Determine the [X, Y] coordinate at the center of the cell enclosing the given text.  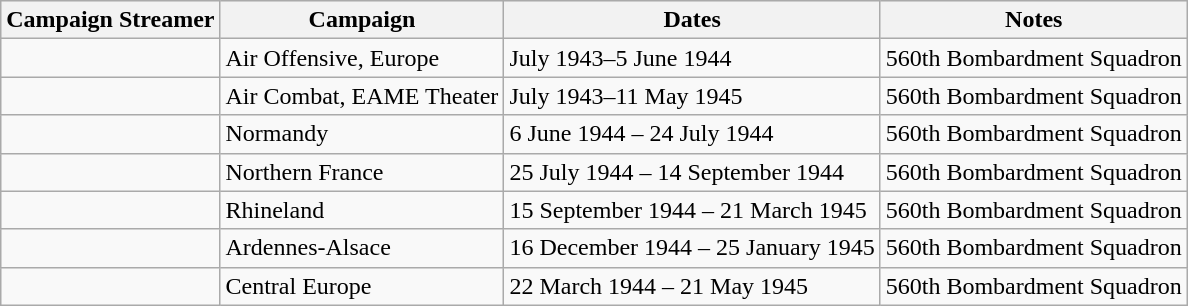
15 September 1944 – 21 March 1945 [692, 210]
Notes [1034, 20]
16 December 1944 – 25 January 1945 [692, 248]
22 March 1944 – 21 May 1945 [692, 286]
July 1943–11 May 1945 [692, 96]
25 July 1944 – 14 September 1944 [692, 172]
Campaign [362, 20]
July 1943–5 June 1944 [692, 58]
Normandy [362, 134]
Air Combat, EAME Theater [362, 96]
Northern France [362, 172]
6 June 1944 – 24 July 1944 [692, 134]
Air Offensive, Europe [362, 58]
Rhineland [362, 210]
Central Europe [362, 286]
Dates [692, 20]
Ardennes-Alsace [362, 248]
Campaign Streamer [110, 20]
